Provide the [x, y] coordinate of the cell's center where the given text is located.  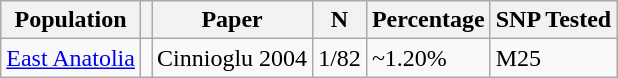
~1.20% [428, 58]
N [340, 20]
Population [71, 20]
East Anatolia [71, 58]
M25 [553, 58]
Cinnioglu 2004 [232, 58]
Percentage [428, 20]
1/82 [340, 58]
SNP Tested [553, 20]
Paper [232, 20]
